Provide the [X, Y] coordinate of the cell's center where the given text is located.  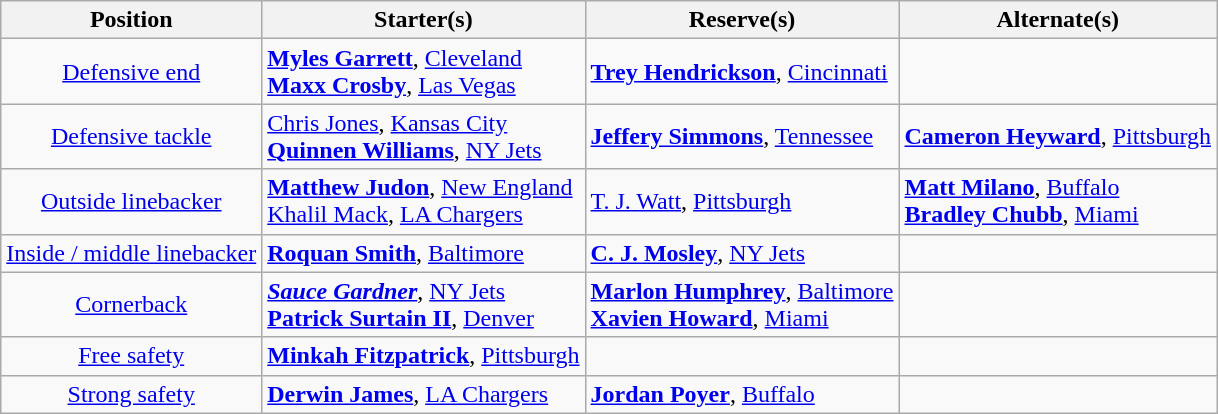
Marlon Humphrey, Baltimore Xavien Howard, Miami [742, 304]
Minkah Fitzpatrick, Pittsburgh [424, 356]
C. J. Mosley, NY Jets [742, 253]
Strong safety [132, 394]
Jeffery Simmons, Tennessee [742, 136]
Position [132, 20]
Trey Hendrickson, Cincinnati [742, 72]
Outside linebacker [132, 202]
Defensive end [132, 72]
Derwin James, LA Chargers [424, 394]
Roquan Smith, Baltimore [424, 253]
T. J. Watt, Pittsburgh [742, 202]
Sauce Gardner, NY Jets Patrick Surtain II, Denver [424, 304]
Matt Milano, Buffalo Bradley Chubb, Miami [1058, 202]
Starter(s) [424, 20]
Myles Garrett, Cleveland Maxx Crosby, Las Vegas [424, 72]
Defensive tackle [132, 136]
Cameron Heyward, Pittsburgh [1058, 136]
Matthew Judon, New England Khalil Mack, LA Chargers [424, 202]
Jordan Poyer, Buffalo [742, 394]
Cornerback [132, 304]
Chris Jones, Kansas City Quinnen Williams, NY Jets [424, 136]
Free safety [132, 356]
Reserve(s) [742, 20]
Alternate(s) [1058, 20]
Inside / middle linebacker [132, 253]
